Return (x, y) of the center of cell containing provided text 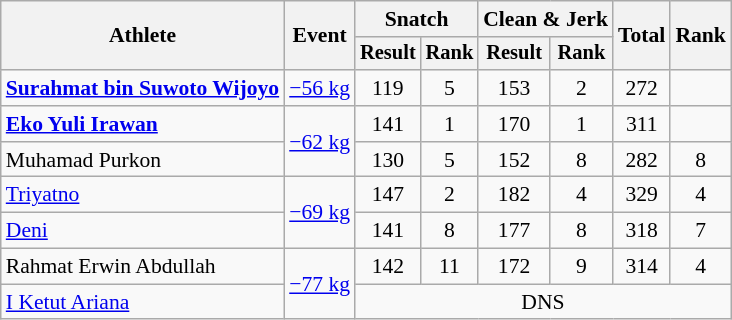
311 (642, 124)
Deni (142, 231)
170 (514, 124)
182 (514, 195)
−69 kg (320, 212)
9 (582, 267)
152 (514, 160)
Surahmat bin Suwoto Wijoyo (142, 88)
Total (642, 36)
272 (642, 88)
7 (700, 231)
DNS (543, 302)
Eko Yuli Irawan (142, 124)
147 (388, 195)
Event (320, 36)
282 (642, 160)
Muhamad Purkon (142, 160)
142 (388, 267)
−62 kg (320, 142)
Snatch (416, 19)
153 (514, 88)
Clean & Jerk (546, 19)
I Ketut Ariana (142, 302)
−77 kg (320, 284)
329 (642, 195)
11 (450, 267)
318 (642, 231)
Rahmat Erwin Abdullah (142, 267)
119 (388, 88)
Triyatno (142, 195)
172 (514, 267)
Athlete (142, 36)
130 (388, 160)
−56 kg (320, 88)
177 (514, 231)
314 (642, 267)
